Output the [X, Y] coordinate of the center of the cell containing the given text.  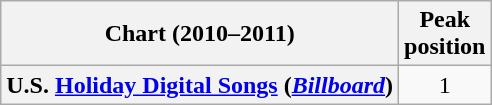
Chart (2010–2011) [200, 34]
U.S. Holiday Digital Songs (Billboard) [200, 85]
1 [445, 85]
Peakposition [445, 34]
